Return [x, y] of the center of cell containing provided text 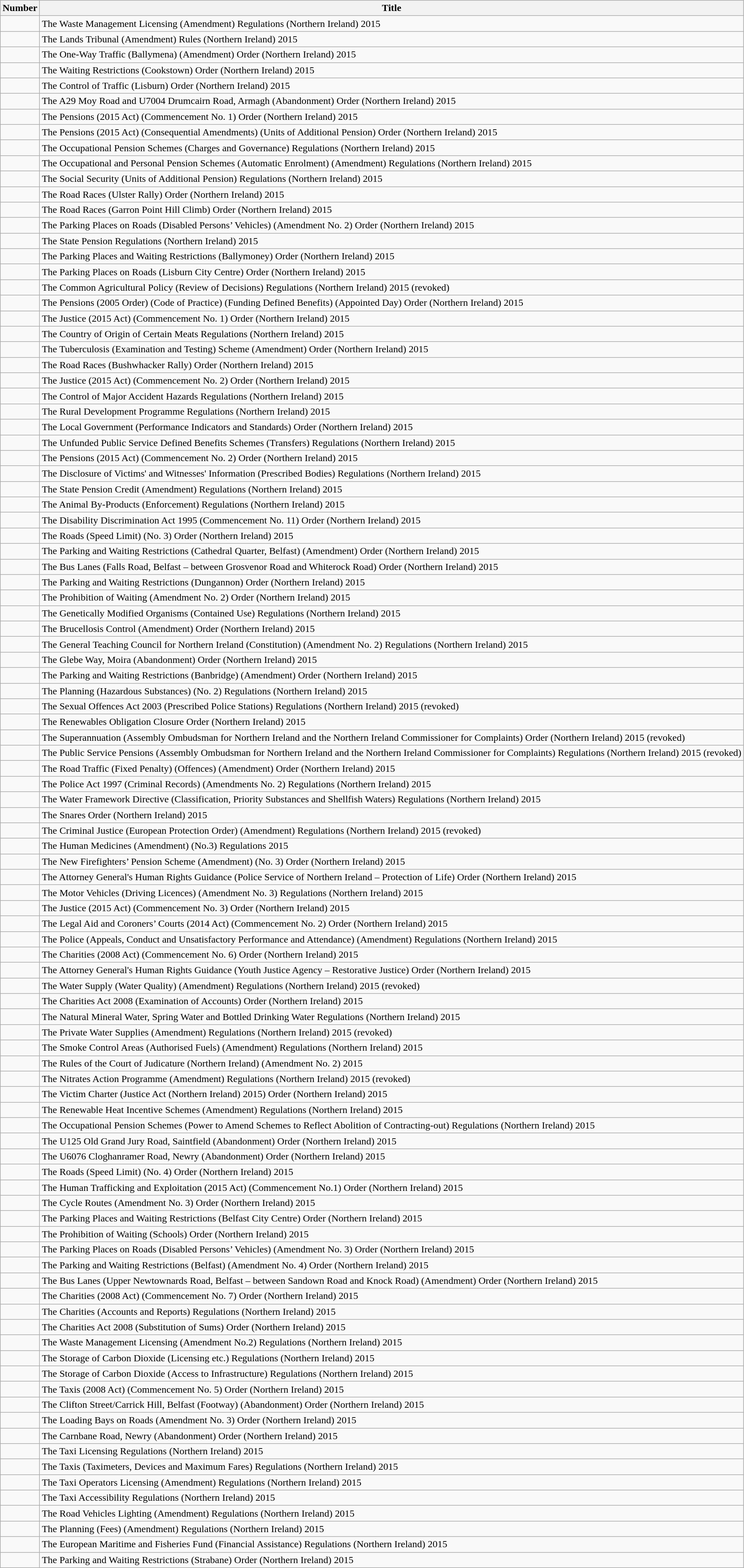
The Roads (Speed Limit) (No. 4) Order (Northern Ireland) 2015 [392, 1172]
The Parking and Waiting Restrictions (Belfast) (Amendment No. 4) Order (Northern Ireland) 2015 [392, 1265]
The Bus Lanes (Falls Road, Belfast – between Grosvenor Road and Whiterock Road) Order (Northern Ireland) 2015 [392, 567]
The Charities Act 2008 (Examination of Accounts) Order (Northern Ireland) 2015 [392, 1001]
The Disability Discrimination Act 1995 (Commencement No. 11) Order (Northern Ireland) 2015 [392, 520]
The New Firefighters’ Pension Scheme (Amendment) (No. 3) Order (Northern Ireland) 2015 [392, 861]
The Charities Act 2008 (Substitution of Sums) Order (Northern Ireland) 2015 [392, 1327]
The Attorney General's Human Rights Guidance (Police Service of Northern Ireland – Protection of Life) Order (Northern Ireland) 2015 [392, 877]
The Renewables Obligation Closure Order (Northern Ireland) 2015 [392, 722]
The Control of Traffic (Lisburn) Order (Northern Ireland) 2015 [392, 86]
The Charities (Accounts and Reports) Regulations (Northern Ireland) 2015 [392, 1312]
The Charities (2008 Act) (Commencement No. 6) Order (Northern Ireland) 2015 [392, 955]
The Justice (2015 Act) (Commencement No. 2) Order (Northern Ireland) 2015 [392, 380]
The Pensions (2015 Act) (Commencement No. 1) Order (Northern Ireland) 2015 [392, 117]
The Police (Appeals, Conduct and Unsatisfactory Performance and Attendance) (Amendment) Regulations (Northern Ireland) 2015 [392, 939]
The Unfunded Public Service Defined Benefits Schemes (Transfers) Regulations (Northern Ireland) 2015 [392, 442]
The Prohibition of Waiting (Amendment No. 2) Order (Northern Ireland) 2015 [392, 598]
The Occupational and Personal Pension Schemes (Automatic Enrolment) (Amendment) Regulations (Northern Ireland) 2015 [392, 163]
The Justice (2015 Act) (Commencement No. 1) Order (Northern Ireland) 2015 [392, 318]
The Roads (Speed Limit) (No. 3) Order (Northern Ireland) 2015 [392, 536]
The Carnbane Road, Newry (Abandonment) Order (Northern Ireland) 2015 [392, 1435]
The Parking and Waiting Restrictions (Banbridge) (Amendment) Order (Northern Ireland) 2015 [392, 675]
The Motor Vehicles (Driving Licences) (Amendment No. 3) Regulations (Northern Ireland) 2015 [392, 892]
The Country of Origin of Certain Meats Regulations (Northern Ireland) 2015 [392, 334]
The Justice (2015 Act) (Commencement No. 3) Order (Northern Ireland) 2015 [392, 908]
The Water Supply (Water Quality) (Amendment) Regulations (Northern Ireland) 2015 (revoked) [392, 986]
The Occupational Pension Schemes (Power to Amend Schemes to Reflect Abolition of Contracting-out) Regulations (Northern Ireland) 2015 [392, 1125]
The Tuberculosis (Examination and Testing) Scheme (Amendment) Order (Northern Ireland) 2015 [392, 349]
The Storage of Carbon Dioxide (Access to Infrastructure) Regulations (Northern Ireland) 2015 [392, 1374]
The European Maritime and Fisheries Fund (Financial Assistance) Regulations (Northern Ireland) 2015 [392, 1544]
The Loading Bays on Roads (Amendment No. 3) Order (Northern Ireland) 2015 [392, 1420]
The Parking Places on Roads (Disabled Persons’ Vehicles) (Amendment No. 2) Order (Northern Ireland) 2015 [392, 225]
The Planning (Hazardous Substances) (No. 2) Regulations (Northern Ireland) 2015 [392, 691]
The One-Way Traffic (Ballymena) (Amendment) Order (Northern Ireland) 2015 [392, 55]
The Pensions (2015 Act) (Commencement No. 2) Order (Northern Ireland) 2015 [392, 458]
The Occupational Pension Schemes (Charges and Governance) Regulations (Northern Ireland) 2015 [392, 148]
The Parking Places and Waiting Restrictions (Ballymoney) Order (Northern Ireland) 2015 [392, 256]
The Taxi Licensing Regulations (Northern Ireland) 2015 [392, 1451]
The Prohibition of Waiting (Schools) Order (Northern Ireland) 2015 [392, 1234]
The Parking Places on Roads (Lisburn City Centre) Order (Northern Ireland) 2015 [392, 272]
The Bus Lanes (Upper Newtownards Road, Belfast – between Sandown Road and Knock Road) (Amendment) Order (Northern Ireland) 2015 [392, 1281]
The Taxi Operators Licensing (Amendment) Regulations (Northern Ireland) 2015 [392, 1482]
The Charities (2008 Act) (Commencement No. 7) Order (Northern Ireland) 2015 [392, 1296]
The Road Races (Ulster Rally) Order (Northern Ireland) 2015 [392, 194]
The Animal By-Products (Enforcement) Regulations (Northern Ireland) 2015 [392, 505]
The Control of Major Accident Hazards Regulations (Northern Ireland) 2015 [392, 396]
The Private Water Supplies (Amendment) Regulations (Northern Ireland) 2015 (revoked) [392, 1032]
The Legal Aid and Coroners’ Courts (2014 Act) (Commencement No. 2) Order (Northern Ireland) 2015 [392, 923]
The Clifton Street/Carrick Hill, Belfast (Footway) (Abandonment) Order (Northern Ireland) 2015 [392, 1405]
The Rules of the Court of Judicature (Northern Ireland) (Amendment No. 2) 2015 [392, 1063]
The U6076 Cloghanramer Road, Newry (Abandonment) Order (Northern Ireland) 2015 [392, 1156]
The Renewable Heat Incentive Schemes (Amendment) Regulations (Northern Ireland) 2015 [392, 1110]
The Lands Tribunal (Amendment) Rules (Northern Ireland) 2015 [392, 39]
The Planning (Fees) (Amendment) Regulations (Northern Ireland) 2015 [392, 1529]
The Smoke Control Areas (Authorised Fuels) (Amendment) Regulations (Northern Ireland) 2015 [392, 1048]
The Waste Management Licensing (Amendment No.2) Regulations (Northern Ireland) 2015 [392, 1343]
The Social Security (Units of Additional Pension) Regulations (Northern Ireland) 2015 [392, 179]
The Police Act 1997 (Criminal Records) (Amendments No. 2) Regulations (Northern Ireland) 2015 [392, 784]
The Road Traffic (Fixed Penalty) (Offences) (Amendment) Order (Northern Ireland) 2015 [392, 769]
The Road Races (Bushwhacker Rally) Order (Northern Ireland) 2015 [392, 365]
The Pensions (2015 Act) (Consequential Amendments) (Units of Additional Pension) Order (Northern Ireland) 2015 [392, 132]
The General Teaching Council for Northern Ireland (Constitution) (Amendment No. 2) Regulations (Northern Ireland) 2015 [392, 644]
The State Pension Regulations (Northern Ireland) 2015 [392, 241]
The A29 Moy Road and U7004 Drumcairn Road, Armagh (Abandonment) Order (Northern Ireland) 2015 [392, 101]
The Parking and Waiting Restrictions (Cathedral Quarter, Belfast) (Amendment) Order (Northern Ireland) 2015 [392, 551]
The Genetically Modified Organisms (Contained Use) Regulations (Northern Ireland) 2015 [392, 613]
The Waste Management Licensing (Amendment) Regulations (Northern Ireland) 2015 [392, 24]
The Local Government (Performance Indicators and Standards) Order (Northern Ireland) 2015 [392, 427]
The Taxis (Taximeters, Devices and Maximum Fares) Regulations (Northern Ireland) 2015 [392, 1467]
The Sexual Offences Act 2003 (Prescribed Police Stations) Regulations (Northern Ireland) 2015 (revoked) [392, 707]
Title [392, 8]
The Attorney General's Human Rights Guidance (Youth Justice Agency – Restorative Justice) Order (Northern Ireland) 2015 [392, 970]
The Water Framework Directive (Classification, Priority Substances and Shellfish Waters) Regulations (Northern Ireland) 2015 [392, 799]
The Parking Places and Waiting Restrictions (Belfast City Centre) Order (Northern Ireland) 2015 [392, 1219]
The Parking and Waiting Restrictions (Strabane) Order (Northern Ireland) 2015 [392, 1560]
The Road Races (Garron Point Hill Climb) Order (Northern Ireland) 2015 [392, 210]
The Victim Charter (Justice Act (Northern Ireland) 2015) Order (Northern Ireland) 2015 [392, 1094]
The Parking and Waiting Restrictions (Dungannon) Order (Northern Ireland) 2015 [392, 582]
The Human Trafficking and Exploitation (2015 Act) (Commencement No.1) Order (Northern Ireland) 2015 [392, 1188]
The State Pension Credit (Amendment) Regulations (Northern Ireland) 2015 [392, 489]
The Storage of Carbon Dioxide (Licensing etc.) Regulations (Northern Ireland) 2015 [392, 1358]
The Criminal Justice (European Protection Order) (Amendment) Regulations (Northern Ireland) 2015 (revoked) [392, 830]
Number [20, 8]
The Cycle Routes (Amendment No. 3) Order (Northern Ireland) 2015 [392, 1203]
The Road Vehicles Lighting (Amendment) Regulations (Northern Ireland) 2015 [392, 1513]
The Nitrates Action Programme (Amendment) Regulations (Northern Ireland) 2015 (revoked) [392, 1079]
The Brucellosis Control (Amendment) Order (Northern Ireland) 2015 [392, 629]
The Waiting Restrictions (Cookstown) Order (Northern Ireland) 2015 [392, 70]
The Taxi Accessibility Regulations (Northern Ireland) 2015 [392, 1498]
The Human Medicines (Amendment) (No.3) Regulations 2015 [392, 846]
The Parking Places on Roads (Disabled Persons’ Vehicles) (Amendment No. 3) Order (Northern Ireland) 2015 [392, 1250]
The U125 Old Grand Jury Road, Saintfield (Abandonment) Order (Northern Ireland) 2015 [392, 1141]
The Disclosure of Victims' and Witnesses' Information (Prescribed Bodies) Regulations (Northern Ireland) 2015 [392, 474]
The Rural Development Programme Regulations (Northern Ireland) 2015 [392, 411]
The Common Agricultural Policy (Review of Decisions) Regulations (Northern Ireland) 2015 (revoked) [392, 287]
The Glebe Way, Moira (Abandonment) Order (Northern Ireland) 2015 [392, 660]
The Natural Mineral Water, Spring Water and Bottled Drinking Water Regulations (Northern Ireland) 2015 [392, 1017]
The Taxis (2008 Act) (Commencement No. 5) Order (Northern Ireland) 2015 [392, 1389]
The Pensions (2005 Order) (Code of Practice) (Funding Defined Benefits) (Appointed Day) Order (Northern Ireland) 2015 [392, 303]
The Snares Order (Northern Ireland) 2015 [392, 815]
